Output the [X, Y] coordinate of the center of the cell containing the given text.  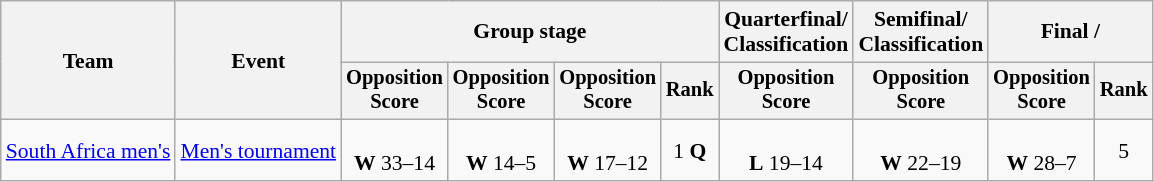
Semifinal/Classification [920, 32]
W 22–19 [920, 150]
Group stage [530, 32]
South Africa men's [88, 150]
L 19–14 [786, 150]
1 Q [690, 150]
Final / [1070, 32]
Event [258, 60]
W 33–14 [394, 150]
W 14–5 [502, 150]
Men's tournament [258, 150]
Quarterfinal/Classification [786, 32]
Team [88, 60]
5 [1124, 150]
W 28–7 [1042, 150]
W 17–12 [608, 150]
